Find where the given text appears and provide that cell's center as (x, y) coordinate. 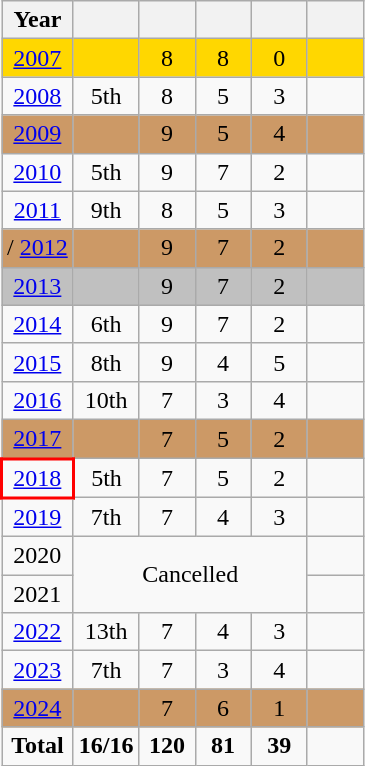
0 (279, 58)
81 (223, 746)
39 (279, 746)
Total (38, 746)
8th (106, 362)
10th (106, 400)
2016 (38, 400)
120 (167, 746)
2015 (38, 362)
2017 (38, 438)
2014 (38, 324)
2021 (38, 594)
6th (106, 324)
Year (38, 20)
2020 (38, 556)
2022 (38, 632)
2009 (38, 134)
2019 (38, 518)
/ 2012 (38, 248)
2007 (38, 58)
2008 (38, 96)
2010 (38, 172)
6 (223, 708)
2013 (38, 286)
2024 (38, 708)
2011 (38, 210)
2018 (38, 478)
13th (106, 632)
1 (279, 708)
Cancelled (190, 575)
16/16 (106, 746)
2023 (38, 670)
9th (106, 210)
